Extract the [x, y] coordinate from the center of the cell holding the provided text.  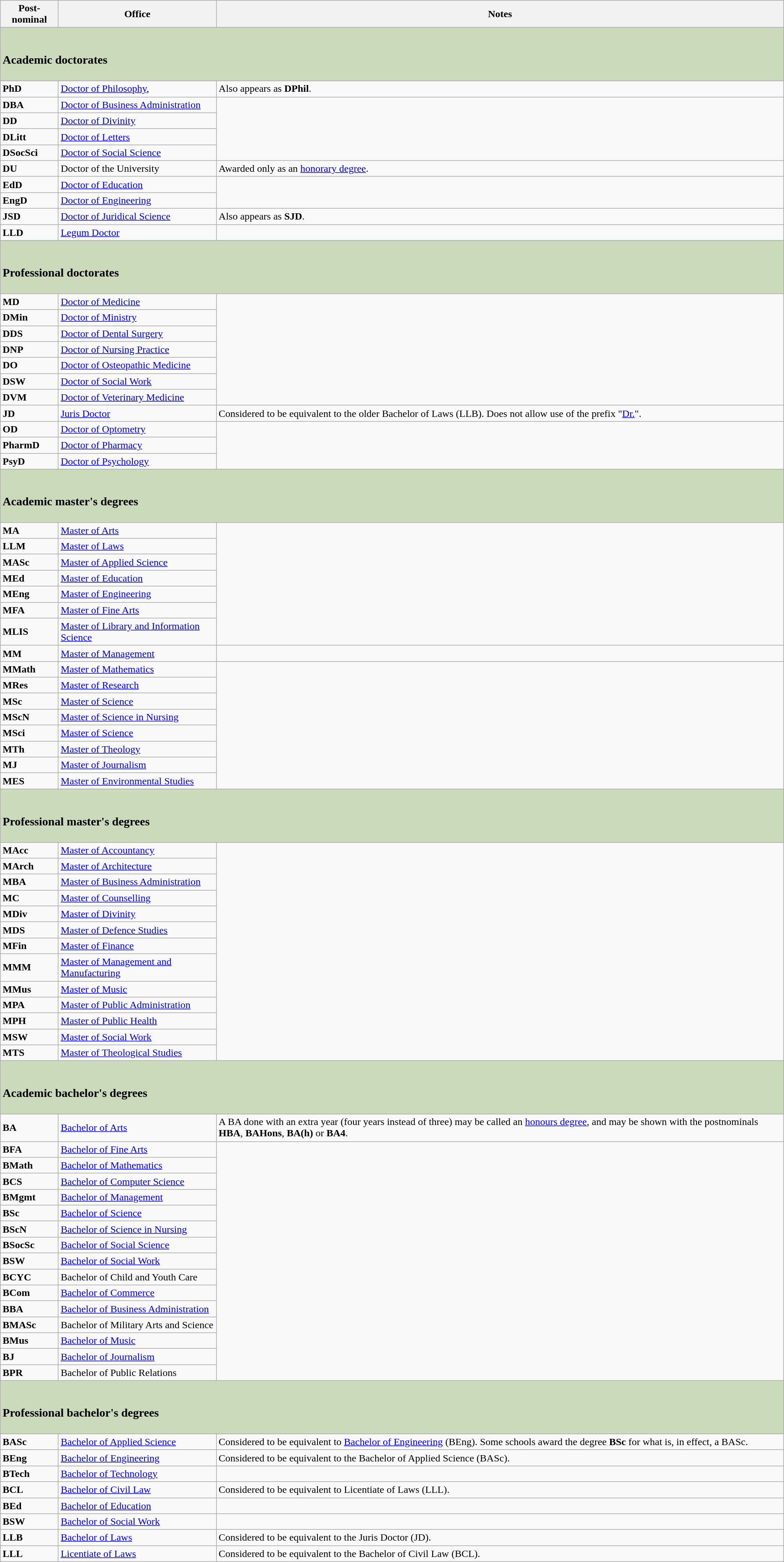
Doctor of Ministry [137, 318]
BSc [29, 1213]
Bachelor of Journalism [137, 1357]
Bachelor of Laws [137, 1538]
BCL [29, 1490]
MSc [29, 701]
Considered to be equivalent to Licentiate of Laws (LLL). [500, 1490]
MDS [29, 930]
DLitt [29, 137]
MEd [29, 578]
Master of Management and Manufacturing [137, 967]
Academic doctorates [392, 54]
Master of Business Administration [137, 882]
BTech [29, 1474]
Doctor of Business Administration [137, 105]
DSW [29, 381]
MJ [29, 765]
MDiv [29, 914]
Considered to be equivalent to the Bachelor of Applied Science (BASc). [500, 1458]
Master of Library and Information Science [137, 632]
DNP [29, 349]
Bachelor of Fine Arts [137, 1149]
Also appears as SJD. [500, 217]
BMgmt [29, 1197]
BMASc [29, 1325]
MBA [29, 882]
Doctor of Medicine [137, 302]
BCYC [29, 1277]
Master of Defence Studies [137, 930]
Bachelor of Music [137, 1341]
JSD [29, 217]
Doctor of the University [137, 168]
MAcc [29, 850]
Doctor of Philosophy, [137, 89]
Legum Doctor [137, 233]
Office [137, 14]
EngD [29, 200]
MMus [29, 989]
Licentiate of Laws [137, 1554]
Master of Education [137, 578]
Professional doctorates [392, 267]
Academic bachelor's degrees [392, 1088]
DSocSci [29, 153]
Doctor of Nursing Practice [137, 349]
MTS [29, 1053]
Master of Applied Science [137, 562]
Academic master's degrees [392, 496]
MArch [29, 866]
PhD [29, 89]
MLIS [29, 632]
Bachelor of Mathematics [137, 1165]
EdD [29, 184]
Doctor of Letters [137, 137]
MMM [29, 967]
MEng [29, 594]
MC [29, 898]
Master of Journalism [137, 765]
Notes [500, 14]
Bachelor of Military Arts and Science [137, 1325]
BCom [29, 1293]
BJ [29, 1357]
Master of Theology [137, 749]
MPH [29, 1021]
Master of Fine Arts [137, 610]
Master of Arts [137, 530]
Bachelor of Applied Science [137, 1442]
Post-nominal [29, 14]
DU [29, 168]
Bachelor of Child and Youth Care [137, 1277]
MD [29, 302]
Doctor of Education [137, 184]
Awarded only as an honorary degree. [500, 168]
Considered to be equivalent to the older Bachelor of Laws (LLB). Does not allow use of the prefix "Dr.". [500, 413]
Master of Social Work [137, 1037]
Bachelor of Technology [137, 1474]
Bachelor of Civil Law [137, 1490]
BEd [29, 1505]
MM [29, 653]
Doctor of Engineering [137, 200]
BScN [29, 1229]
LLM [29, 546]
MSW [29, 1037]
DVM [29, 397]
Doctor of Divinity [137, 121]
Bachelor of Public Relations [137, 1373]
DMin [29, 318]
MFin [29, 946]
Master of Counselling [137, 898]
BASc [29, 1442]
Bachelor of Computer Science [137, 1181]
BSocSc [29, 1245]
MMath [29, 669]
MRes [29, 685]
MES [29, 781]
Doctor of Pharmacy [137, 445]
Considered to be equivalent to the Juris Doctor (JD). [500, 1538]
Master of Engineering [137, 594]
DO [29, 365]
BFA [29, 1149]
BCS [29, 1181]
Bachelor of Management [137, 1197]
OD [29, 429]
DBA [29, 105]
Doctor of Veterinary Medicine [137, 397]
JD [29, 413]
BMath [29, 1165]
Master of Laws [137, 546]
Master of Architecture [137, 866]
Master of Music [137, 989]
Doctor of Social Science [137, 153]
Bachelor of Science [137, 1213]
BA [29, 1128]
Professional master's degrees [392, 815]
Bachelor of Arts [137, 1128]
Master of Accountancy [137, 850]
MPA [29, 1005]
Bachelor of Social Science [137, 1245]
Doctor of Juridical Science [137, 217]
MA [29, 530]
Bachelor of Engineering [137, 1458]
LLD [29, 233]
MASc [29, 562]
Doctor of Social Work [137, 381]
LLL [29, 1554]
Master of Research [137, 685]
PsyD [29, 461]
Professional bachelor's degrees [392, 1407]
Master of Finance [137, 946]
Juris Doctor [137, 413]
MTh [29, 749]
Bachelor of Business Administration [137, 1309]
Doctor of Dental Surgery [137, 334]
Bachelor of Education [137, 1505]
DDS [29, 334]
Bachelor of Commerce [137, 1293]
MScN [29, 717]
DD [29, 121]
Also appears as DPhil. [500, 89]
Master of Management [137, 653]
Master of Divinity [137, 914]
MFA [29, 610]
BPR [29, 1373]
Master of Public Health [137, 1021]
Considered to be equivalent to Bachelor of Engineering (BEng). Some schools award the degree BSc for what is, in effect, a BASc. [500, 1442]
Master of Public Administration [137, 1005]
Doctor of Psychology [137, 461]
Master of Science in Nursing [137, 717]
Doctor of Osteopathic Medicine [137, 365]
Bachelor of Science in Nursing [137, 1229]
BBA [29, 1309]
Master of Environmental Studies [137, 781]
Master of Theological Studies [137, 1053]
Doctor of Optometry [137, 429]
BEng [29, 1458]
LLB [29, 1538]
Considered to be equivalent to the Bachelor of Civil Law (BCL). [500, 1554]
Master of Mathematics [137, 669]
MSci [29, 733]
PharmD [29, 445]
BMus [29, 1341]
